Search for the cell housing the specified text and yield its [X, Y] center coordinate. 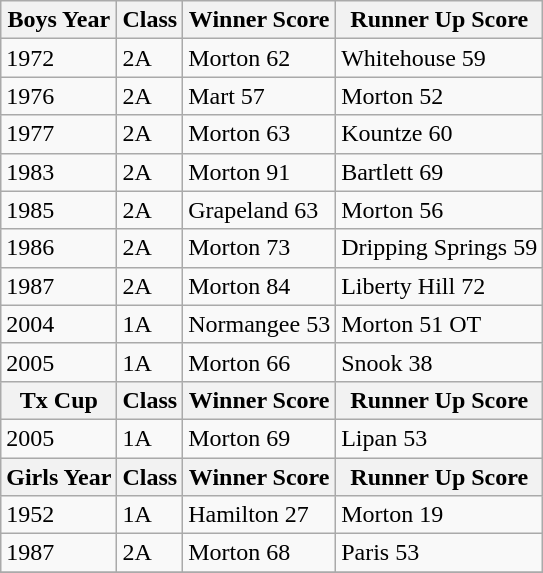
Morton 68 [260, 553]
Bartlett 69 [440, 172]
Normangee 53 [260, 324]
Liberty Hill 72 [440, 286]
2004 [59, 324]
Boys Year [59, 20]
Morton 73 [260, 248]
Paris 53 [440, 553]
Hamilton 27 [260, 515]
Morton 91 [260, 172]
Whitehouse 59 [440, 58]
Tx Cup [59, 400]
1986 [59, 248]
Morton 56 [440, 210]
1985 [59, 210]
Morton 51 OT [440, 324]
Morton 84 [260, 286]
1972 [59, 58]
Morton 19 [440, 515]
Morton 66 [260, 362]
Mart 57 [260, 96]
1976 [59, 96]
Snook 38 [440, 362]
1983 [59, 172]
Kountze 60 [440, 134]
Morton 52 [440, 96]
1977 [59, 134]
Morton 62 [260, 58]
Girls Year [59, 477]
Dripping Springs 59 [440, 248]
Lipan 53 [440, 438]
Grapeland 63 [260, 210]
1952 [59, 515]
Morton 63 [260, 134]
Morton 69 [260, 438]
